Detect which cell encompasses the target text, then output its [x, y] center coordinate. 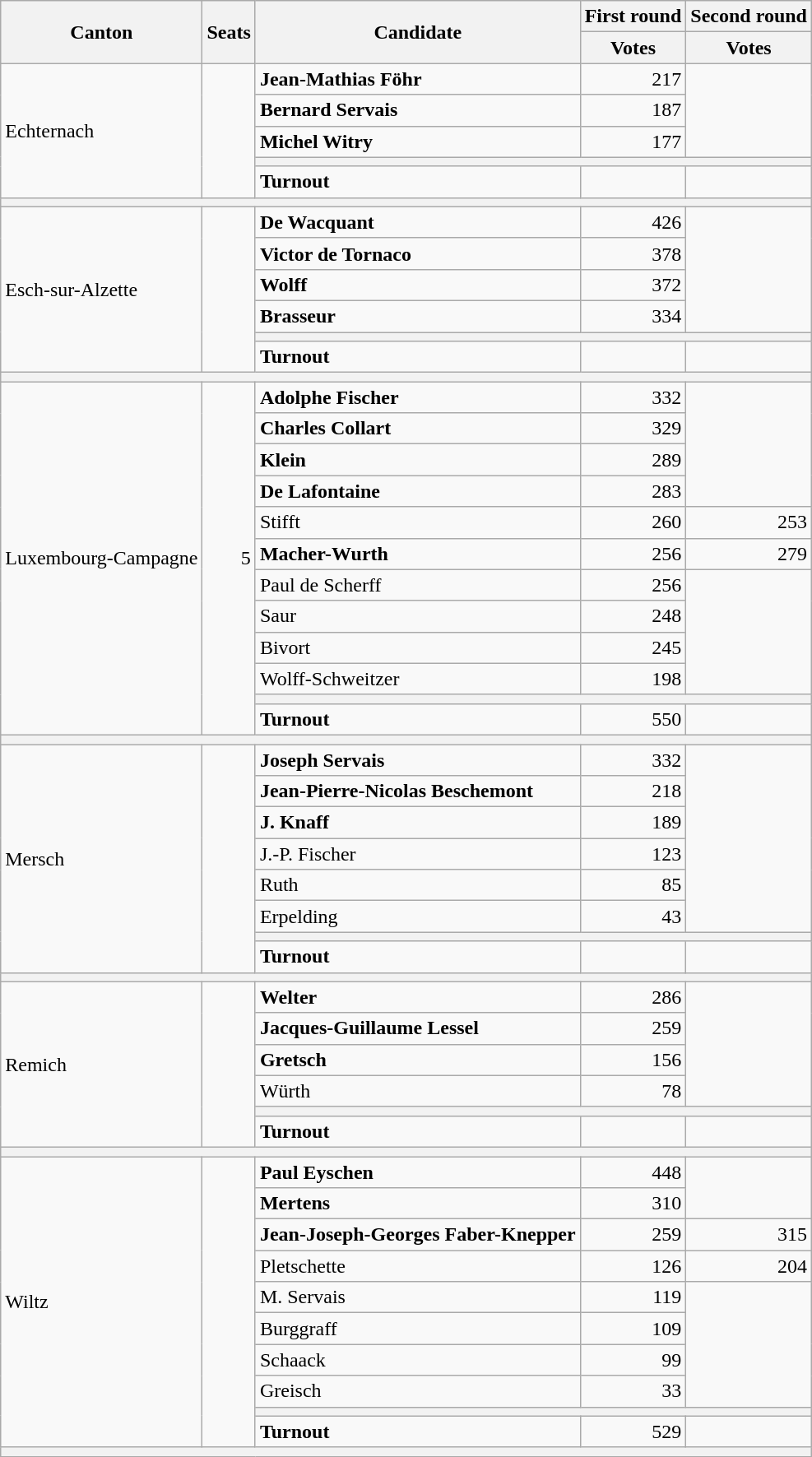
Brasseur [418, 316]
248 [633, 616]
283 [633, 491]
78 [633, 1091]
156 [633, 1060]
Ruth [418, 885]
Paul Eyschen [418, 1172]
378 [633, 253]
J. Knaff [418, 823]
Bernard Servais [418, 110]
Mertens [418, 1204]
Paul de Scherff [418, 585]
Michel Witry [418, 142]
Esch-sur-Alzette [102, 290]
5 [229, 559]
Echternach [102, 130]
Stifft [418, 522]
529 [633, 1431]
Adolphe Fischer [418, 397]
Gretsch [418, 1060]
Jean-Mathias Föhr [418, 79]
Jean-Pierre-Nicolas Beschemont [418, 791]
Second round [749, 16]
Luxembourg-Campagne [102, 559]
43 [633, 916]
Seats [229, 32]
448 [633, 1172]
Würth [418, 1091]
Schaack [418, 1360]
198 [633, 679]
Erpelding [418, 916]
Saur [418, 616]
First round [633, 16]
279 [749, 554]
334 [633, 316]
204 [749, 1266]
289 [633, 460]
550 [633, 719]
218 [633, 791]
286 [633, 997]
Greisch [418, 1391]
Jean-Joseph-Georges Faber-Knepper [418, 1235]
189 [633, 823]
Charles Collart [418, 429]
Wolff [418, 285]
Burggraff [418, 1329]
253 [749, 522]
217 [633, 79]
119 [633, 1297]
De Lafontaine [418, 491]
99 [633, 1360]
Bivort [418, 647]
Canton [102, 32]
Macher-Wurth [418, 554]
187 [633, 110]
372 [633, 285]
177 [633, 142]
Welter [418, 997]
Candidate [418, 32]
85 [633, 885]
J.-P. Fischer [418, 854]
Jacques-Guillaume Lessel [418, 1028]
109 [633, 1329]
Wiltz [102, 1302]
De Wacquant [418, 222]
426 [633, 222]
Pletschette [418, 1266]
Remich [102, 1065]
33 [633, 1391]
Victor de Tornaco [418, 253]
260 [633, 522]
Wolff-Schweitzer [418, 679]
315 [749, 1235]
123 [633, 854]
310 [633, 1204]
Mersch [102, 858]
329 [633, 429]
Klein [418, 460]
M. Servais [418, 1297]
126 [633, 1266]
245 [633, 647]
Joseph Servais [418, 759]
